Identify which cell holds the provided text, then report its [X, Y] central coordinate. 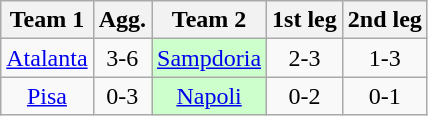
Team 1 [47, 20]
Atalanta [47, 58]
0-2 [305, 96]
Team 2 [210, 20]
1st leg [305, 20]
0-3 [122, 96]
Agg. [122, 20]
3-6 [122, 58]
2-3 [305, 58]
1-3 [384, 58]
2nd leg [384, 20]
0-1 [384, 96]
Sampdoria [210, 58]
Napoli [210, 96]
Pisa [47, 96]
